Scan for the cell matching the given text and deliver its [x, y] coordinate at center. 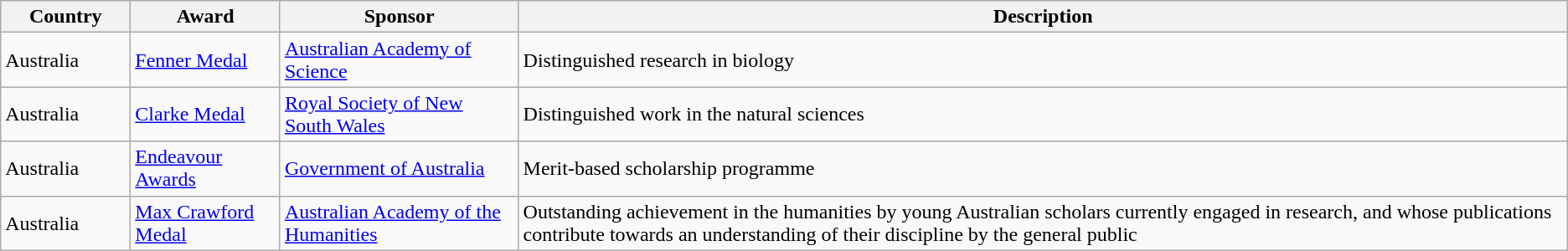
Merit-based scholarship programme [1043, 169]
Clarke Medal [206, 114]
Government of Australia [399, 169]
Distinguished work in the natural sciences [1043, 114]
Description [1043, 17]
Royal Society of New South Wales [399, 114]
Australian Academy of Science [399, 60]
Endeavour Awards [206, 169]
Max Crawford Medal [206, 223]
Award [206, 17]
Australian Academy of the Humanities [399, 223]
Fenner Medal [206, 60]
Distinguished research in biology [1043, 60]
Country [65, 17]
Sponsor [399, 17]
